Search for the cell housing the specified text and yield its (X, Y) center coordinate. 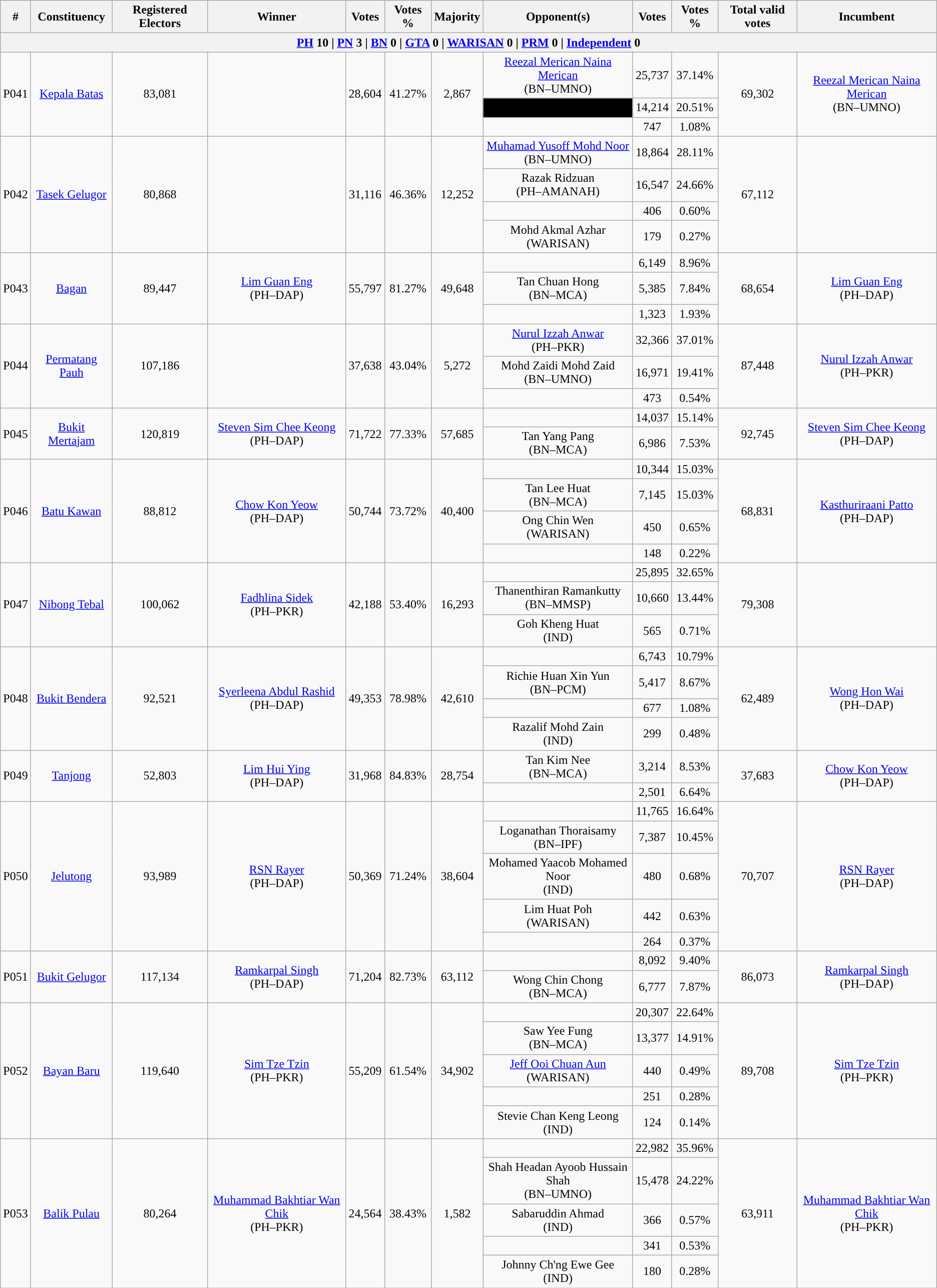
7,387 (652, 837)
Nibong Tebal (71, 605)
11,765 (652, 811)
Tan Kim Nee(BN–MCA) (558, 766)
81.27% (408, 288)
20.51% (695, 108)
Bagan (71, 288)
22.64% (695, 1012)
10.79% (695, 656)
Lim Huat Poh(WARISAN) (558, 916)
P041 (16, 94)
450 (652, 528)
# (16, 17)
442 (652, 916)
18,864 (652, 152)
41.27% (408, 94)
P049 (16, 776)
Syerleena Abdul Rashid(PH–DAP) (277, 698)
6.64% (695, 792)
31,968 (365, 776)
Kasthuriraani Patto(PH–DAP) (867, 511)
2,501 (652, 792)
100,062 (160, 605)
473 (652, 398)
92,521 (160, 698)
8,092 (652, 961)
Razalif Mohd Zain(IND) (558, 734)
0.57% (695, 1219)
25,737 (652, 75)
Stevie Chan Keng Leong(IND) (558, 1122)
92,745 (757, 434)
14,037 (652, 417)
5,385 (652, 288)
35.96% (695, 1148)
37.01% (695, 339)
0.14% (695, 1122)
38,604 (457, 877)
Permatang Pauh (71, 365)
117,134 (160, 977)
7.53% (695, 444)
79,308 (757, 605)
63,911 (757, 1213)
7.84% (695, 288)
0.71% (695, 631)
68,831 (757, 511)
38.43% (408, 1213)
Fadhlina Sidek(PH–PKR) (277, 605)
Balik Pulau (71, 1213)
69,302 (757, 94)
0.53% (695, 1246)
1.93% (695, 314)
Tan Chuan Hong(BN–MCA) (558, 288)
Razak Ridzuan(PH–AMANAH) (558, 185)
0.49% (695, 1070)
Wong Chin Chong(BN–MCA) (558, 986)
57,685 (457, 434)
Incumbent (867, 17)
179 (652, 236)
Jelutong (71, 877)
49,353 (365, 698)
Wong Hon Wai(PH–DAP) (867, 698)
8.67% (695, 682)
84.83% (408, 776)
Constituency (71, 17)
180 (652, 1271)
Bukit Bendera (71, 698)
63,112 (457, 977)
747 (652, 127)
43.04% (408, 365)
10,344 (652, 469)
16,547 (652, 185)
14,214 (652, 108)
78.98% (408, 698)
107,186 (160, 365)
119,640 (160, 1070)
6,777 (652, 986)
0.22% (695, 553)
Mohd Zaidi Mohd Zaid(BN–UMNO) (558, 372)
50,369 (365, 877)
6,743 (652, 656)
37.14% (695, 75)
1,323 (652, 314)
Total valid votes (757, 17)
42,610 (457, 698)
Thanenthiran Ramankutty(BN–MMSP) (558, 598)
341 (652, 1246)
42,188 (365, 605)
Kepala Batas (71, 94)
148 (652, 553)
264 (652, 942)
P052 (16, 1070)
Mohd Akmal Azhar(WARISAN) (558, 236)
Bukit Gelugor (71, 977)
Johnny Ch'ng Ewe Gee(IND) (558, 1271)
8.53% (695, 766)
9.40% (695, 961)
52,803 (160, 776)
77.33% (408, 434)
Registered Electors (160, 17)
P053 (16, 1213)
22,982 (652, 1148)
68,654 (757, 288)
6,149 (652, 262)
0.65% (695, 528)
24,564 (365, 1213)
37,683 (757, 776)
55,209 (365, 1070)
P044 (16, 365)
37,638 (365, 365)
16,293 (457, 605)
83,081 (160, 94)
Tan Lee Huat(BN–MCA) (558, 495)
0.48% (695, 734)
1,582 (457, 1213)
28.11% (695, 152)
0.37% (695, 942)
Jeff Ooi Chuan Aun(WARISAN) (558, 1070)
71,204 (365, 977)
8.96% (695, 262)
Opponent(s) (558, 17)
55,797 (365, 288)
565 (652, 631)
67,112 (757, 194)
366 (652, 1219)
677 (652, 708)
120,819 (160, 434)
12,252 (457, 194)
25,895 (652, 572)
P043 (16, 288)
0.68% (695, 877)
P046 (16, 511)
88,812 (160, 511)
6,986 (652, 444)
87,448 (757, 365)
89,447 (160, 288)
7.87% (695, 986)
16.64% (695, 811)
20,307 (652, 1012)
34,902 (457, 1070)
32,366 (652, 339)
80,264 (160, 1213)
70,707 (757, 877)
P042 (16, 194)
124 (652, 1122)
5,417 (652, 682)
Mohamed Yaacob Mohamed Noor(IND) (558, 877)
93,989 (160, 877)
Winner (277, 17)
Sabaruddin Ahmad(IND) (558, 1219)
61.54% (408, 1070)
71,722 (365, 434)
P047 (16, 605)
P051 (16, 977)
Lim Hui Ying(PH–DAP) (277, 776)
15,478 (652, 1180)
10,660 (652, 598)
P048 (16, 698)
5,272 (457, 365)
Bukit Mertajam (71, 434)
0.60% (695, 211)
89,708 (757, 1070)
32.65% (695, 572)
Loganathan Thoraisamy(BN–IPF) (558, 837)
16,971 (652, 372)
82.73% (408, 977)
40,400 (457, 511)
406 (652, 211)
Tan Yang Pang(BN–MCA) (558, 444)
73.72% (408, 511)
13,377 (652, 1038)
28,754 (457, 776)
Saw Yee Fung(BN–MCA) (558, 1038)
251 (652, 1096)
Shah Headan Ayoob Hussain Shah(BN–UMNO) (558, 1180)
Muhamad Yusoff Mohd Noor(BN–UMNO) (558, 152)
PH 10 | PN 3 | BN 0 | GTA 0 | WARISAN 0 | PRM 0 | Independent 0 (468, 43)
53.40% (408, 605)
19.41% (695, 372)
299 (652, 734)
2,867 (457, 94)
Bayan Baru (71, 1070)
49,648 (457, 288)
28,604 (365, 94)
24.66% (695, 185)
86,073 (757, 977)
62,489 (757, 698)
80,868 (160, 194)
7,145 (652, 495)
24.22% (695, 1180)
0.63% (695, 916)
15.14% (695, 417)
Tasek Gelugor (71, 194)
14.91% (695, 1038)
31,116 (365, 194)
480 (652, 877)
Majority (457, 17)
P050 (16, 877)
3,214 (652, 766)
0.27% (695, 236)
13.44% (695, 598)
Ong Chin Wen(WARISAN) (558, 528)
440 (652, 1070)
71.24% (408, 877)
Tanjong (71, 776)
46.36% (408, 194)
10.45% (695, 837)
0.54% (695, 398)
50,744 (365, 511)
Richie Huan Xin Yun(BN–PCM) (558, 682)
P045 (16, 434)
Batu Kawan (71, 511)
Goh Kheng Huat(IND) (558, 631)
